Pinpoint the cell where the given text exists, returning its [x, y] midpoint coordinate. 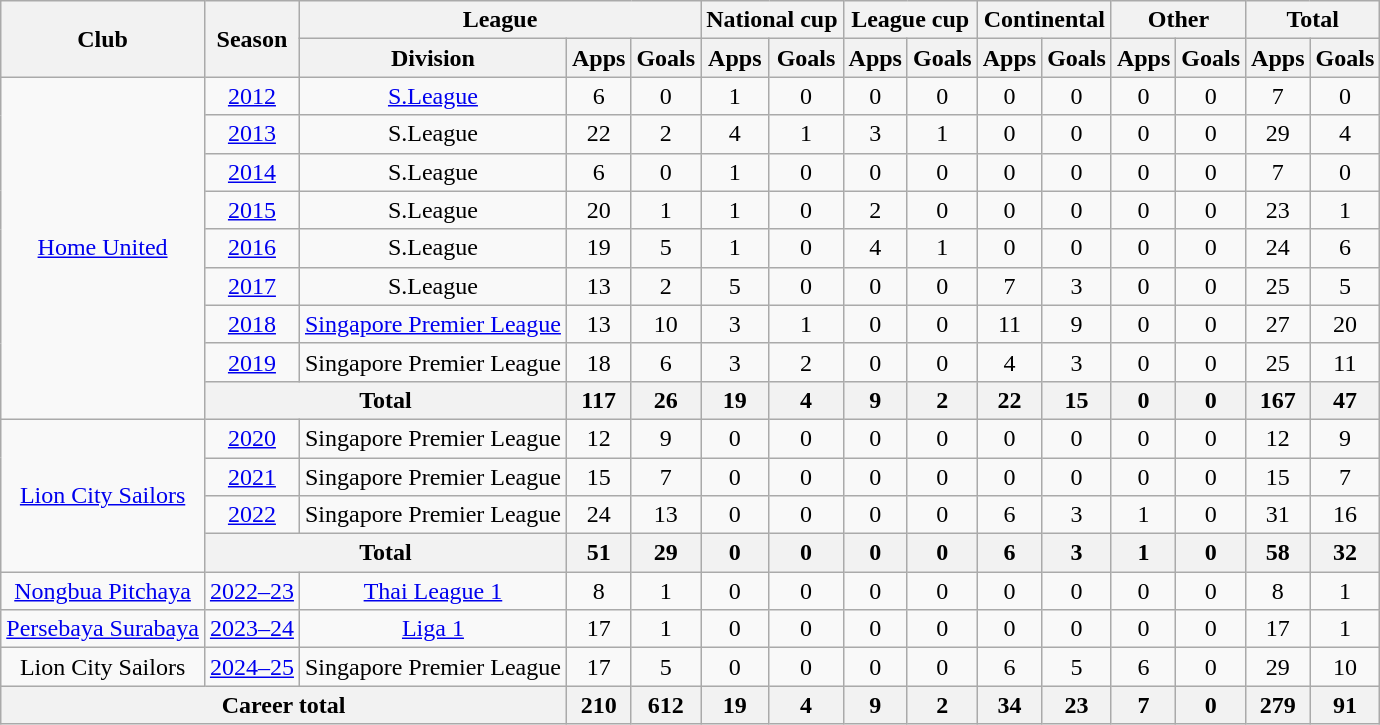
Other [1178, 20]
16 [1345, 515]
58 [1278, 553]
279 [1278, 705]
18 [598, 362]
2024–25 [252, 667]
26 [666, 400]
Career total [284, 705]
51 [598, 553]
2022 [252, 515]
2023–24 [252, 629]
27 [1278, 324]
47 [1345, 400]
Division [432, 58]
2017 [252, 286]
167 [1278, 400]
Continental [1044, 20]
Home United [103, 248]
2013 [252, 134]
League [500, 20]
2012 [252, 96]
2022–23 [252, 591]
210 [598, 705]
2016 [252, 248]
Season [252, 39]
Liga 1 [432, 629]
612 [666, 705]
91 [1345, 705]
32 [1345, 553]
Nongbua Pitchaya [103, 591]
34 [1009, 705]
2020 [252, 438]
2019 [252, 362]
2021 [252, 477]
Persebaya Surabaya [103, 629]
Thai League 1 [432, 591]
117 [598, 400]
League cup [910, 20]
2015 [252, 210]
National cup [772, 20]
2018 [252, 324]
Club [103, 39]
2014 [252, 172]
31 [1278, 515]
